Identify which cell holds the provided text, then report its [X, Y] central coordinate. 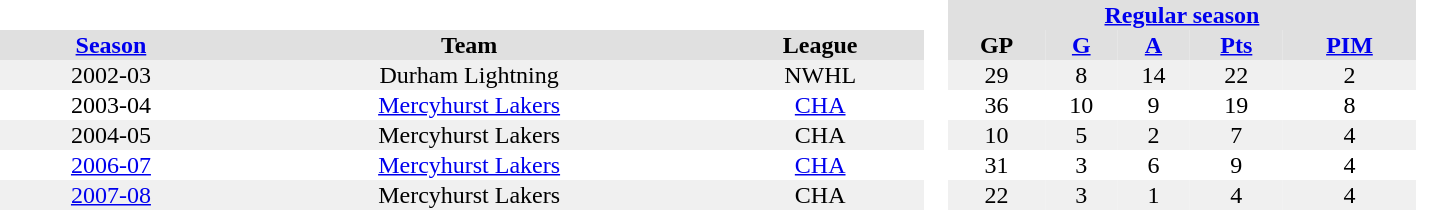
2006-07 [111, 165]
2007-08 [111, 195]
PIM [1350, 45]
5 [1081, 135]
36 [996, 105]
Team [469, 45]
Durham Lightning [469, 75]
2003-04 [111, 105]
6 [1153, 165]
19 [1237, 105]
Pts [1237, 45]
31 [996, 165]
NWHL [820, 75]
29 [996, 75]
1 [1153, 195]
7 [1237, 135]
2002-03 [111, 75]
2004-05 [111, 135]
Season [111, 45]
14 [1153, 75]
League [820, 45]
A [1153, 45]
GP [996, 45]
Regular season [1182, 15]
G [1081, 45]
